Determine the (x, y) coordinate at the center of the cell enclosing the given text.  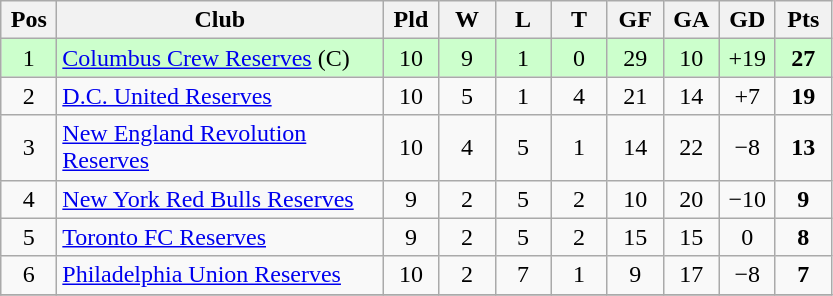
New York Red Bulls Reserves (220, 199)
3 (29, 148)
6 (29, 275)
GF (635, 20)
Philadelphia Union Reserves (220, 275)
Columbus Crew Reserves (C) (220, 58)
Pld (411, 20)
20 (691, 199)
Pos (29, 20)
27 (803, 58)
21 (635, 96)
17 (691, 275)
L (523, 20)
Pts (803, 20)
−10 (747, 199)
GA (691, 20)
Toronto FC Reserves (220, 237)
T (579, 20)
+19 (747, 58)
8 (803, 237)
29 (635, 58)
+7 (747, 96)
D.C. United Reserves (220, 96)
19 (803, 96)
22 (691, 148)
W (467, 20)
Club (220, 20)
New England Revolution Reserves (220, 148)
GD (747, 20)
13 (803, 148)
